Return [x, y] of the center of cell containing provided text 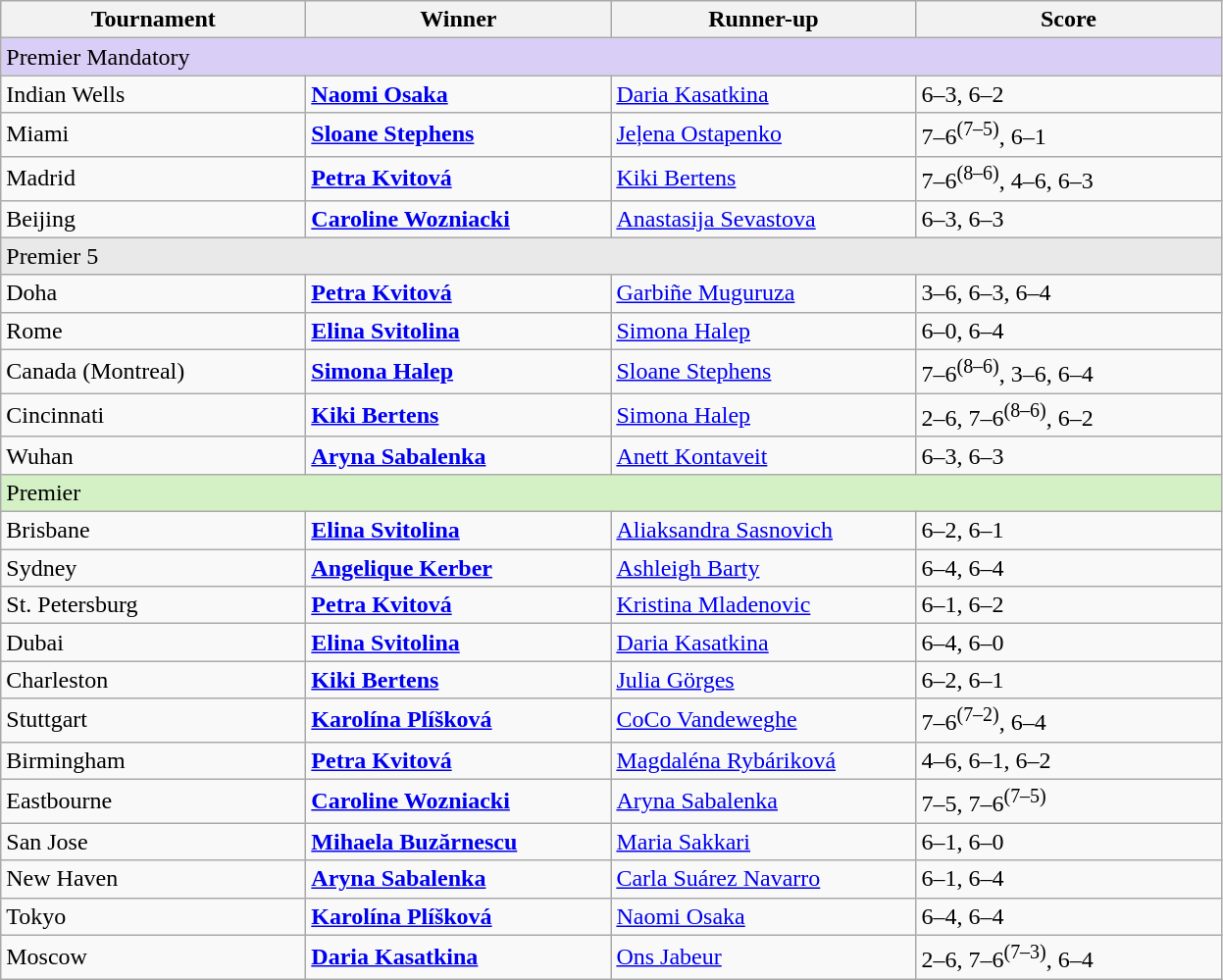
6–4, 6–0 [1069, 643]
6–1, 6–2 [1069, 605]
Sydney [153, 568]
Premier 5 [611, 256]
Premier Mandatory [611, 57]
Garbiñe Muguruza [763, 293]
Julia Görges [763, 680]
Beijing [153, 219]
Ashleigh Barty [763, 568]
Dubai [153, 643]
Rome [153, 331]
Score [1069, 20]
Winner [459, 20]
Angelique Kerber [459, 568]
Madrid [153, 179]
Indian Wells [153, 94]
Cincinnati [153, 416]
Anastasija Sevastova [763, 219]
6–0, 6–4 [1069, 331]
Birmingham [153, 760]
Ons Jabeur [763, 957]
Wuhan [153, 455]
St. Petersburg [153, 605]
7–5, 7–6(7–5) [1069, 800]
Aliaksandra Sasnovich [763, 531]
Tournament [153, 20]
7–6(8–6), 3–6, 6–4 [1069, 371]
Brisbane [153, 531]
Magdaléna Rybáriková [763, 760]
Anett Kontaveit [763, 455]
Miami [153, 135]
Eastbourne [153, 800]
Runner-up [763, 20]
Kristina Mladenovic [763, 605]
Doha [153, 293]
CoCo Vandeweghe [763, 720]
6–1, 6–4 [1069, 879]
Mihaela Buzărnescu [459, 842]
New Haven [153, 879]
7–6(7–2), 6–4 [1069, 720]
Maria Sakkari [763, 842]
Canada (Montreal) [153, 371]
2–6, 7–6(8–6), 6–2 [1069, 416]
Moscow [153, 957]
6–1, 6–0 [1069, 842]
3–6, 6–3, 6–4 [1069, 293]
6–3, 6–2 [1069, 94]
4–6, 6–1, 6–2 [1069, 760]
Charleston [153, 680]
Stuttgart [153, 720]
Tokyo [153, 916]
2–6, 7–6(7–3), 6–4 [1069, 957]
Jeļena Ostapenko [763, 135]
7–6(7–5), 6–1 [1069, 135]
Premier [611, 492]
7–6(8–6), 4–6, 6–3 [1069, 179]
Carla Suárez Navarro [763, 879]
San Jose [153, 842]
